From the cell containing the given text, extract its center point as [x, y] coordinate. 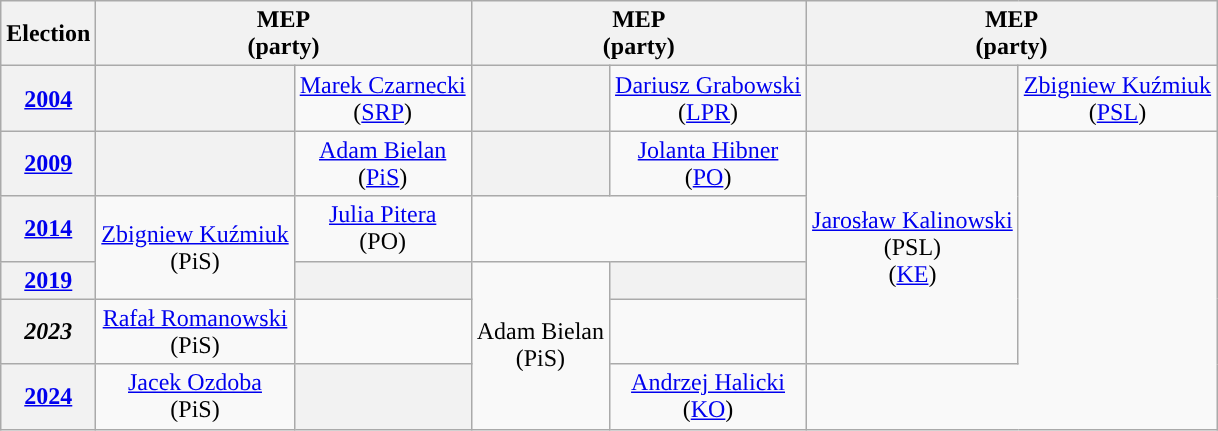
2023 [48, 332]
2009 [48, 164]
Julia Pitera(PO) [382, 228]
Zbigniew Kuźmiuk(PiS) [195, 248]
Marek Czarnecki(SRP) [382, 98]
Election [48, 34]
2019 [48, 280]
Jacek Ozdoba(PiS) [195, 396]
2014 [48, 228]
Rafał Romanowski(PiS) [195, 332]
2004 [48, 98]
Jarosław Kalinowski(PSL)(KE) [913, 248]
Jolanta Hibner(PO) [708, 164]
Andrzej Halicki(KO) [708, 396]
2024 [48, 396]
Dariusz Grabowski(LPR) [708, 98]
Zbigniew Kuźmiuk(PSL) [1117, 98]
